Scan for the cell matching the given text and deliver its (x, y) coordinate at center. 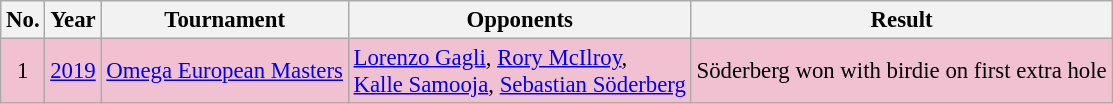
Opponents (520, 20)
No. (23, 20)
Year (73, 20)
Söderberg won with birdie on first extra hole (902, 72)
Result (902, 20)
Omega European Masters (224, 72)
2019 (73, 72)
1 (23, 72)
Tournament (224, 20)
Lorenzo Gagli, Rory McIlroy, Kalle Samooja, Sebastian Söderberg (520, 72)
